Return the [X, Y] coordinate for the center point of the cell that contains the specified text.  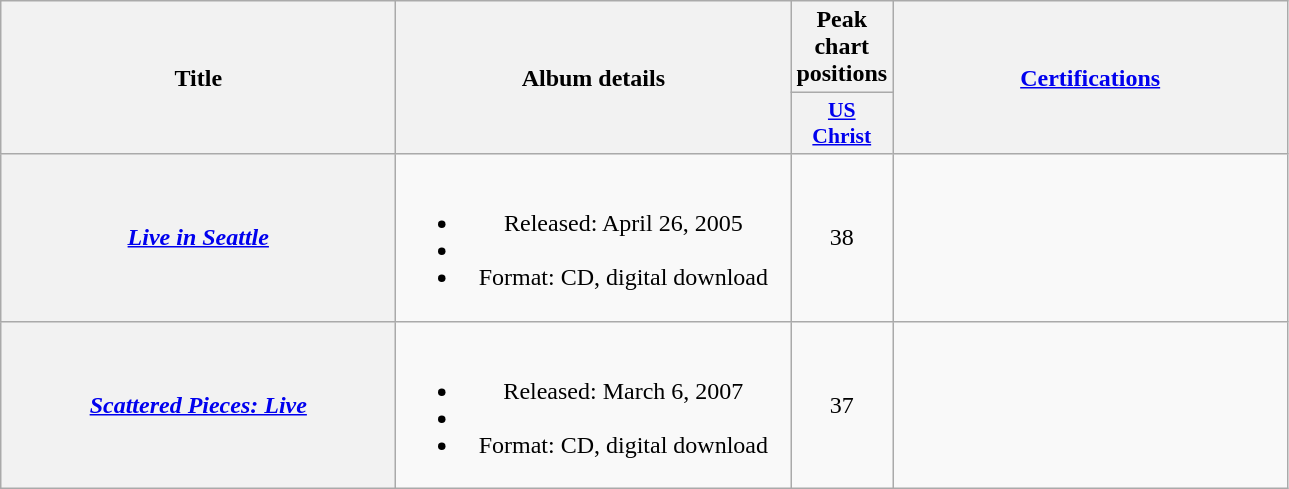
Scattered Pieces: Live [198, 404]
Live in Seattle [198, 238]
USChrist [842, 124]
Album details [594, 78]
Title [198, 78]
Released: April 26, 2005Format: CD, digital download [594, 238]
Peak chart positions [842, 47]
38 [842, 238]
Certifications [1090, 78]
Released: March 6, 2007Format: CD, digital download [594, 404]
37 [842, 404]
